For the text-containing cell, return its midpoint in [x, y] coordinate format. 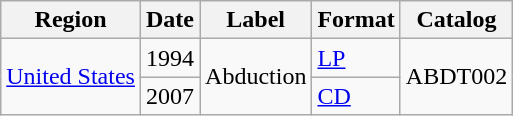
CD [356, 96]
Abduction [256, 77]
ABDT002 [456, 77]
2007 [170, 96]
LP [356, 58]
Label [256, 20]
Catalog [456, 20]
Date [170, 20]
1994 [170, 58]
Format [356, 20]
United States [71, 77]
Region [71, 20]
